Detect which cell encompasses the target text, then output its [x, y] center coordinate. 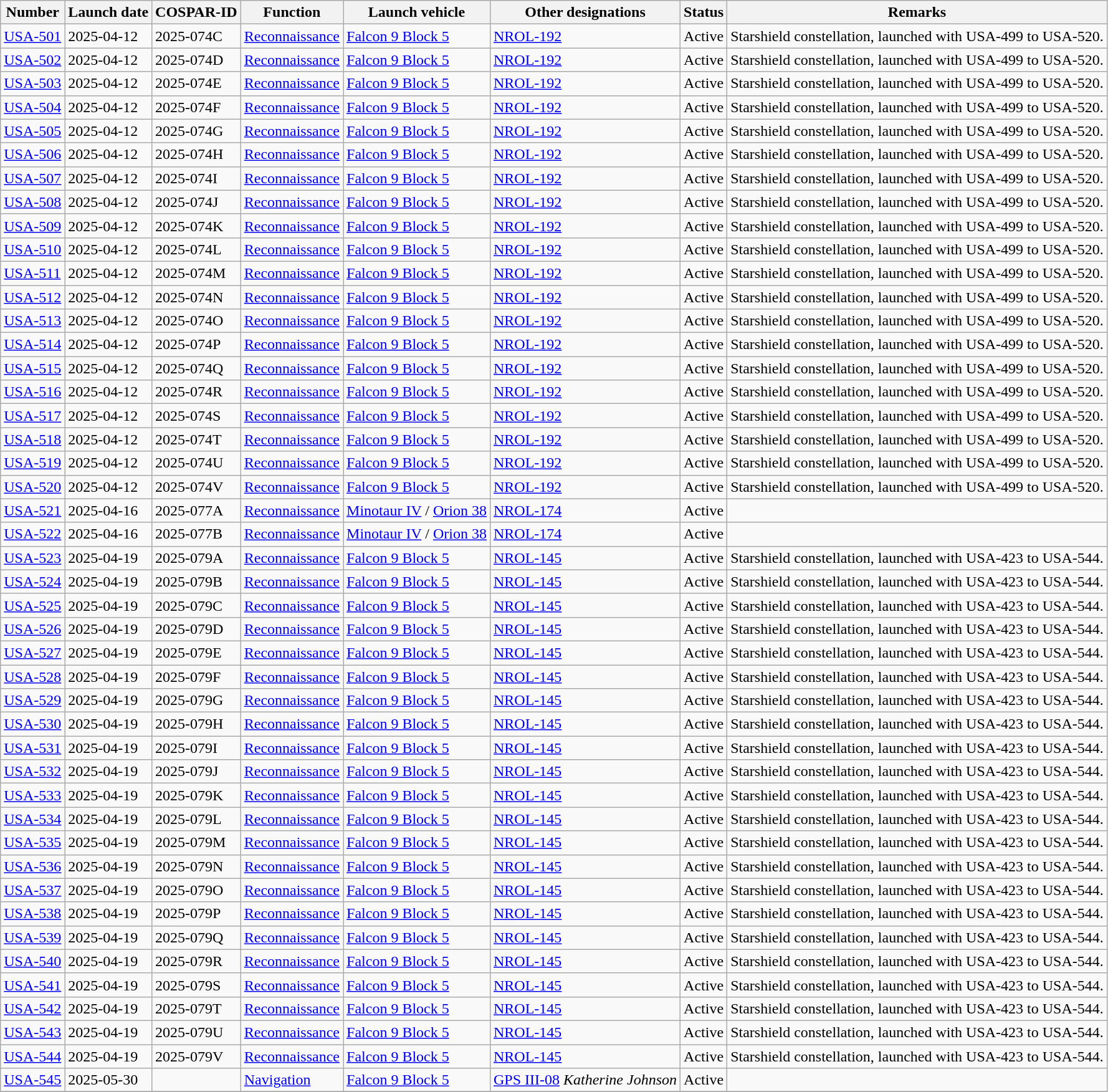
USA-516 [32, 392]
2025-074L [197, 249]
2025-079A [197, 558]
USA-535 [32, 843]
USA-501 [32, 36]
USA-521 [32, 510]
2025-074H [197, 155]
USA-526 [32, 629]
Other designations [585, 12]
2025-074E [197, 84]
2025-074G [197, 131]
2025-074C [197, 36]
Navigation [292, 1080]
2025-074Q [197, 368]
USA-529 [32, 701]
USA-502 [32, 60]
USA-511 [32, 273]
2025-079O [197, 890]
GPS III-08 Katherine Johnson [585, 1080]
USA-504 [32, 107]
USA-537 [32, 890]
USA-544 [32, 1056]
2025-079V [197, 1056]
2025-074O [197, 321]
2025-074J [197, 202]
2025-074N [197, 297]
2025-074V [197, 487]
2025-079C [197, 605]
2025-074T [197, 439]
USA-505 [32, 131]
Launch vehicle [417, 12]
Remarks [917, 12]
USA-525 [32, 605]
2025-079B [197, 582]
2025-079M [197, 843]
USA-515 [32, 368]
Function [292, 12]
USA-532 [32, 772]
2025-079E [197, 653]
2025-05-30 [108, 1080]
2025-074S [197, 416]
USA-514 [32, 345]
2025-079H [197, 724]
2025-074K [197, 226]
USA-509 [32, 226]
2025-079D [197, 629]
2025-079J [197, 772]
2025-079N [197, 866]
USA-536 [32, 866]
COSPAR-ID [197, 12]
USA-524 [32, 582]
2025-077B [197, 534]
USA-518 [32, 439]
USA-513 [32, 321]
USA-534 [32, 819]
USA-539 [32, 937]
2025-079L [197, 819]
2025-074U [197, 463]
USA-530 [32, 724]
USA-545 [32, 1080]
USA-522 [32, 534]
2025-074D [197, 60]
USA-528 [32, 676]
2025-079P [197, 914]
2025-074R [197, 392]
USA-506 [32, 155]
USA-519 [32, 463]
2025-079F [197, 676]
USA-508 [32, 202]
USA-531 [32, 748]
USA-523 [32, 558]
USA-533 [32, 795]
USA-543 [32, 1032]
2025-074F [197, 107]
2025-079U [197, 1032]
USA-512 [32, 297]
Status [704, 12]
USA-520 [32, 487]
2025-079T [197, 1008]
USA-538 [32, 914]
Launch date [108, 12]
Number [32, 12]
USA-527 [32, 653]
2025-079K [197, 795]
2025-079S [197, 985]
2025-079I [197, 748]
USA-510 [32, 249]
USA-507 [32, 178]
2025-079R [197, 961]
2025-077A [197, 510]
USA-540 [32, 961]
2025-074M [197, 273]
2025-079Q [197, 937]
2025-074P [197, 345]
USA-503 [32, 84]
USA-542 [32, 1008]
USA-517 [32, 416]
2025-074I [197, 178]
2025-079G [197, 701]
USA-541 [32, 985]
